Return (x, y) of the center of cell containing provided text 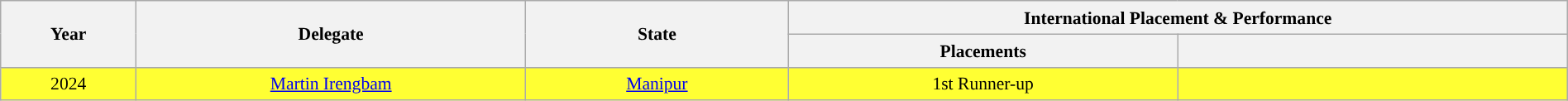
2024 (69, 84)
Delegate (331, 34)
Martin Irengbam (331, 84)
Year (69, 34)
1st Runner-up (982, 84)
International Placement & Performance (1178, 17)
State (657, 34)
Manipur (657, 84)
Placements (982, 50)
